Locate the cell with the specified text and output its [X, Y] center coordinate. 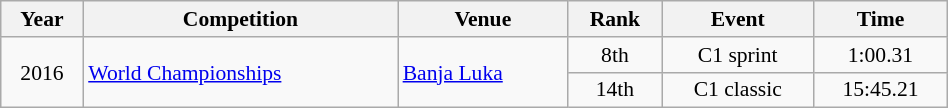
2016 [42, 72]
Competition [240, 19]
Time [881, 19]
15:45.21 [881, 90]
8th [615, 55]
World Championships [240, 72]
Venue [483, 19]
Event [738, 19]
Banja Luka [483, 72]
C1 sprint [738, 55]
14th [615, 90]
Year [42, 19]
1:00.31 [881, 55]
C1 classic [738, 90]
Rank [615, 19]
